Return [X, Y] of the center of cell containing provided text 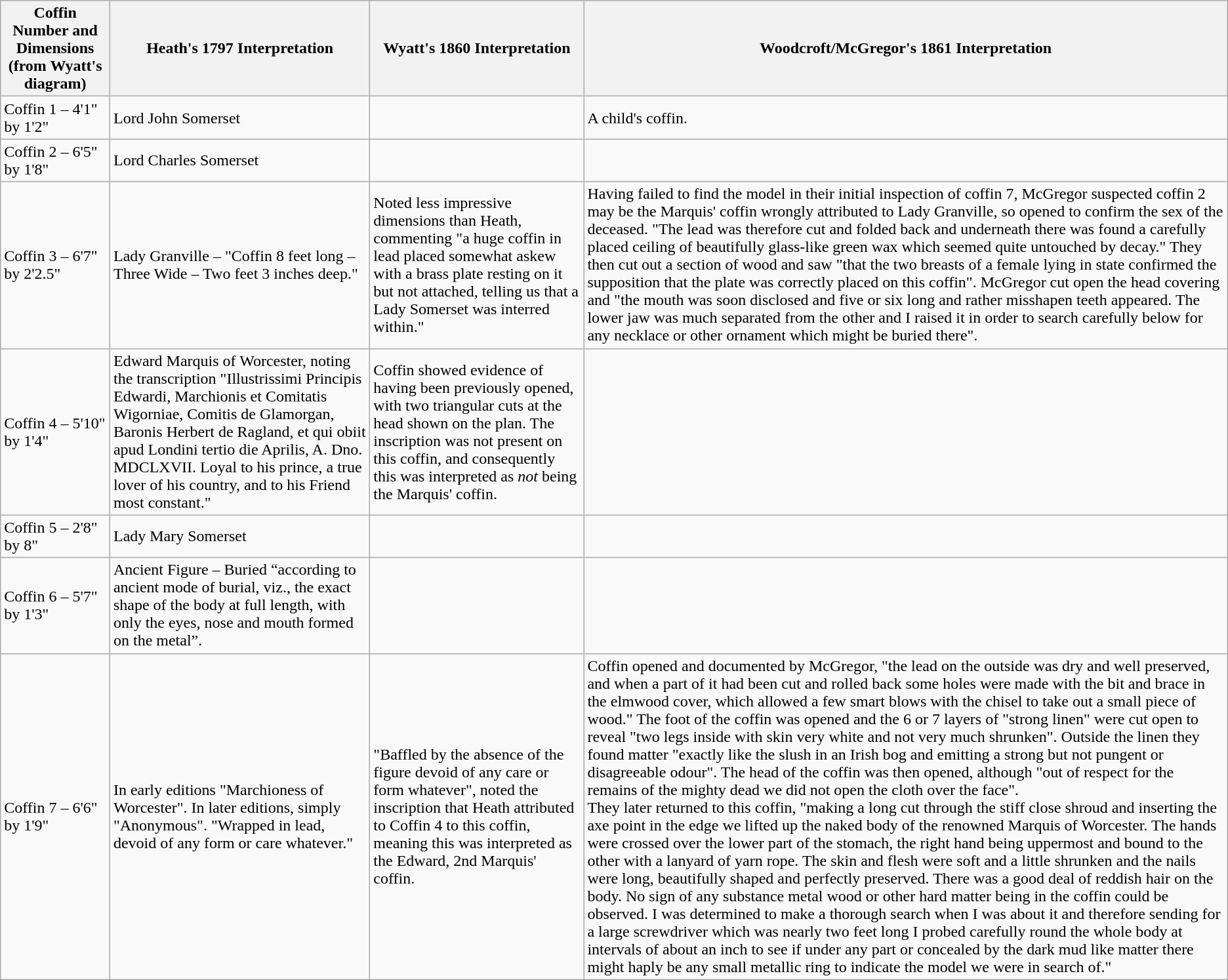
Coffin 3 – 6'7" by 2'2.5" [55, 265]
Coffin 1 – 4'1" by 1'2" [55, 118]
Wyatt's 1860 Interpretation [477, 49]
Coffin 2 – 6'5" by 1'8" [55, 160]
Lord John Somerset [239, 118]
Coffin 7 – 6'6" by 1'9" [55, 816]
Coffin 6 – 5'7" by 1'3" [55, 605]
Lady Granville – "Coffin 8 feet long – Three Wide – Two feet 3 inches deep." [239, 265]
In early editions "Marchioness of Worcester". In later editions, simply "Anonymous". "Wrapped in lead, devoid of any form or care whatever." [239, 816]
Lady Mary Somerset [239, 537]
Woodcroft/McGregor's 1861 Interpretation [905, 49]
Lord Charles Somerset [239, 160]
Coffin Number and Dimensions (from Wyatt's diagram) [55, 49]
Heath's 1797 Interpretation [239, 49]
Coffin 5 – 2'8" by 8" [55, 537]
A child's coffin. [905, 118]
Coffin 4 – 5'10" by 1'4" [55, 432]
